For the text-containing cell, return its midpoint in (X, Y) coordinate format. 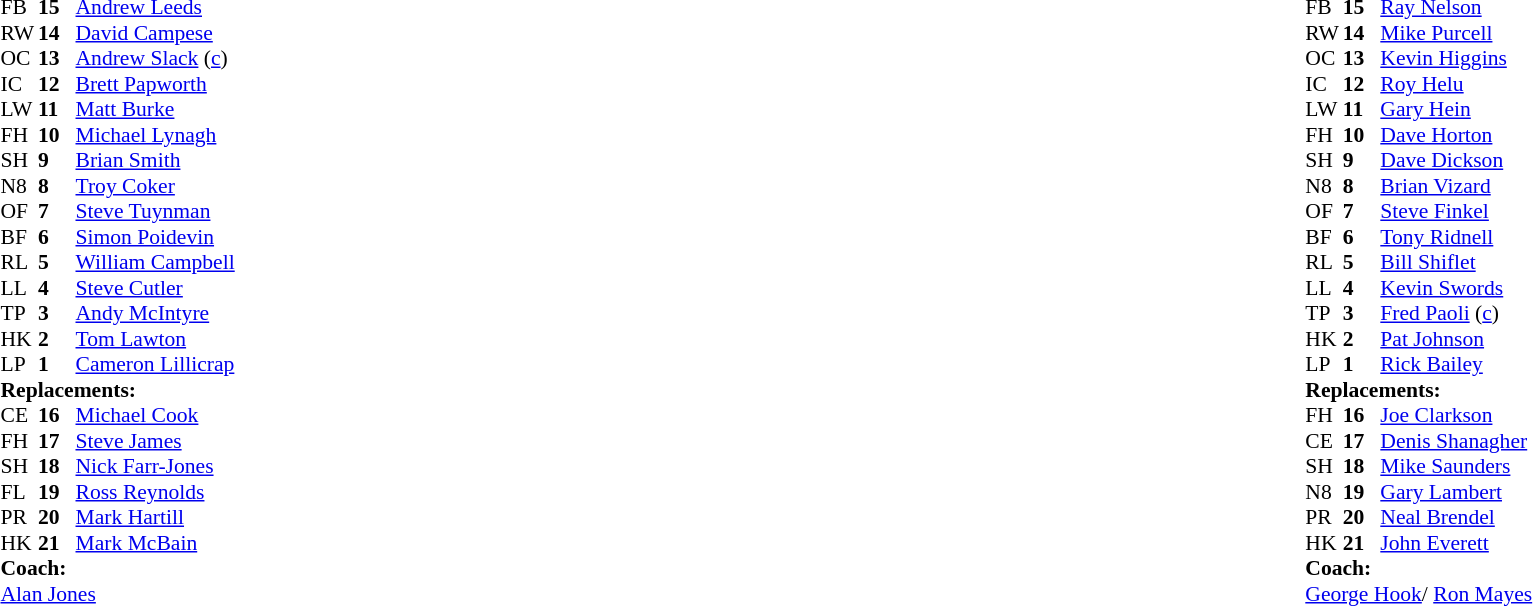
Ross Reynolds (156, 492)
Dave Horton (1456, 135)
Brett Papworth (156, 84)
Kevin Higgins (1456, 59)
FL (19, 492)
Troy Coker (156, 186)
Cameron Lillicrap (156, 365)
Mike Purcell (1456, 33)
Gary Hein (1456, 109)
Steve James (156, 441)
Steve Cutler (156, 288)
Rick Bailey (1456, 365)
John Everett (1456, 543)
Andy McIntyre (156, 313)
Michael Cook (156, 415)
Dave Dickson (1456, 161)
Michael Lynagh (156, 135)
Steve Finkel (1456, 211)
Denis Shanagher (1456, 441)
Mark McBain (156, 543)
Nick Farr-Jones (156, 467)
Brian Vizard (1456, 186)
Roy Helu (1456, 84)
Joe Clarkson (1456, 415)
Gary Lambert (1456, 492)
Neal Brendel (1456, 517)
Brian Smith (156, 161)
Matt Burke (156, 109)
Tom Lawton (156, 339)
Mark Hartill (156, 517)
Andrew Slack (c) (156, 59)
Mike Saunders (1456, 467)
Fred Paoli (c) (1456, 313)
Pat Johnson (1456, 339)
Tony Ridnell (1456, 237)
Bill Shiflet (1456, 263)
William Campbell (156, 263)
Kevin Swords (1456, 288)
David Campese (156, 33)
Simon Poidevin (156, 237)
Steve Tuynman (156, 211)
